Pinpoint the cell where the given text exists, returning its [X, Y] midpoint coordinate. 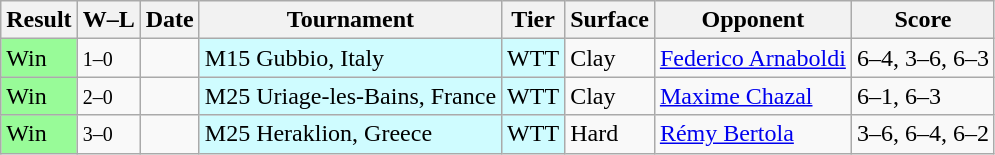
M25 Heraklion, Greece [350, 134]
Result [39, 20]
Rémy Bertola [752, 134]
Hard [610, 134]
3–0 [108, 134]
2–0 [108, 96]
Surface [610, 20]
M15 Gubbio, Italy [350, 58]
W–L [108, 20]
Federico Arnaboldi [752, 58]
Opponent [752, 20]
Score [922, 20]
Maxime Chazal [752, 96]
Tier [534, 20]
Tournament [350, 20]
6–4, 3–6, 6–3 [922, 58]
3–6, 6–4, 6–2 [922, 134]
1–0 [108, 58]
Date [170, 20]
M25 Uriage-les-Bains, France [350, 96]
6–1, 6–3 [922, 96]
